From the cell containing the given text, extract its center point as (x, y) coordinate. 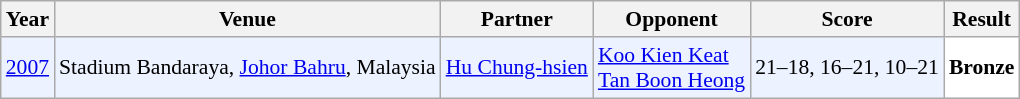
Partner (517, 19)
Stadium Bandaraya, Johor Bahru, Malaysia (248, 68)
Result (982, 19)
Score (847, 19)
21–18, 16–21, 10–21 (847, 68)
2007 (28, 68)
Opponent (672, 19)
Year (28, 19)
Bronze (982, 68)
Venue (248, 19)
Hu Chung-hsien (517, 68)
Koo Kien Keat Tan Boon Heong (672, 68)
